Pinpoint the cell where the given text exists, returning its [x, y] midpoint coordinate. 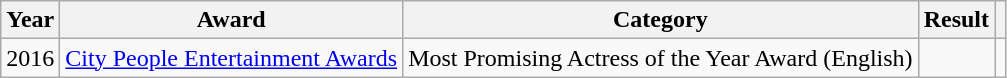
City People Entertainment Awards [232, 58]
Category [661, 20]
Most Promising Actress of the Year Award (English) [661, 58]
Award [232, 20]
2016 [30, 58]
Year [30, 20]
Result [956, 20]
